Extract the [X, Y] coordinate from the center of the cell holding the provided text.  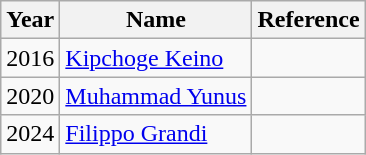
Filippo Grandi [156, 134]
Reference [308, 20]
2016 [30, 58]
Year [30, 20]
Kipchoge Keino [156, 58]
2020 [30, 96]
Muhammad Yunus [156, 96]
Name [156, 20]
2024 [30, 134]
